Capture the cell that displays the provided text and extract its (X, Y) central coordinate. 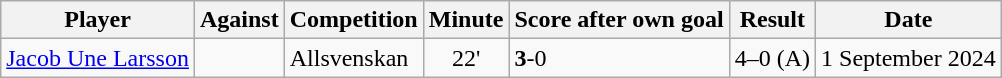
Jacob Une Larsson (98, 58)
4–0 (A) (772, 58)
Player (98, 20)
Minute (466, 20)
Allsvenskan (354, 58)
22' (466, 58)
1 September 2024 (909, 58)
Result (772, 20)
3-0 (619, 58)
Score after own goal (619, 20)
Date (909, 20)
Competition (354, 20)
Against (239, 20)
